For the text-containing cell, return its midpoint in (x, y) coordinate format. 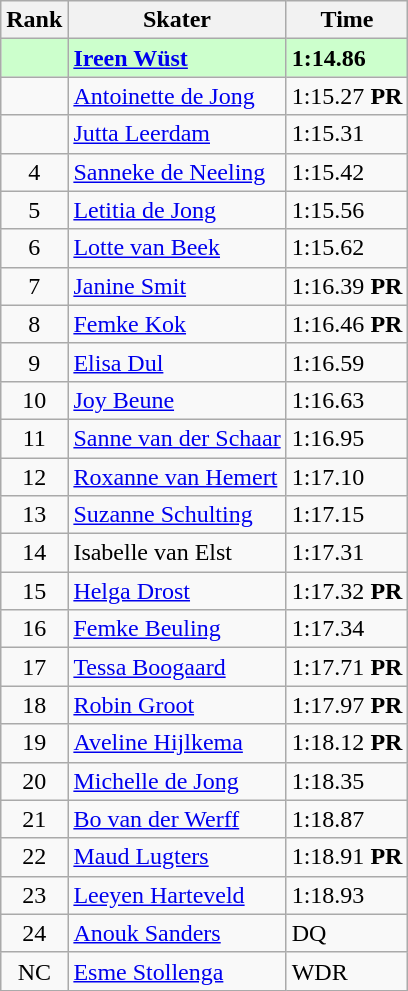
9 (34, 362)
Esme Stollenga (177, 971)
1:18.12 PR (347, 743)
WDR (347, 971)
1:14.86 (347, 58)
1:15.31 (347, 134)
Letitia de Jong (177, 210)
1:17.97 PR (347, 705)
Elisa Dul (177, 362)
23 (34, 895)
Janine Smit (177, 286)
21 (34, 819)
Roxanne van Hemert (177, 477)
4 (34, 172)
Anouk Sanders (177, 933)
Sanneke de Neeling (177, 172)
1:18.93 (347, 895)
Tessa Boogaard (177, 667)
Rank (34, 20)
1:15.27 PR (347, 96)
10 (34, 400)
Sanne van der Schaar (177, 438)
1:16.59 (347, 362)
6 (34, 248)
24 (34, 933)
Leeyen Harteveld (177, 895)
1:15.42 (347, 172)
Time (347, 20)
14 (34, 553)
20 (34, 781)
1:17.31 (347, 553)
13 (34, 515)
1:15.56 (347, 210)
Joy Beune (177, 400)
Robin Groot (177, 705)
15 (34, 591)
Aveline Hijlkema (177, 743)
Antoinette de Jong (177, 96)
Helga Drost (177, 591)
1:16.46 PR (347, 324)
11 (34, 438)
Jutta Leerdam (177, 134)
Maud Lugters (177, 857)
1:17.71 PR (347, 667)
Ireen Wüst (177, 58)
1:17.10 (347, 477)
22 (34, 857)
DQ (347, 933)
NC (34, 971)
1:18.35 (347, 781)
Michelle de Jong (177, 781)
1:16.95 (347, 438)
1:18.87 (347, 819)
Suzanne Schulting (177, 515)
16 (34, 629)
5 (34, 210)
1:15.62 (347, 248)
19 (34, 743)
1:17.32 PR (347, 591)
Isabelle van Elst (177, 553)
1:18.91 PR (347, 857)
Lotte van Beek (177, 248)
1:16.63 (347, 400)
Femke Kok (177, 324)
Bo van der Werff (177, 819)
Femke Beuling (177, 629)
1:16.39 PR (347, 286)
8 (34, 324)
Skater (177, 20)
1:17.15 (347, 515)
18 (34, 705)
7 (34, 286)
12 (34, 477)
17 (34, 667)
1:17.34 (347, 629)
